Pinpoint the cell where the given text exists, returning its [x, y] midpoint coordinate. 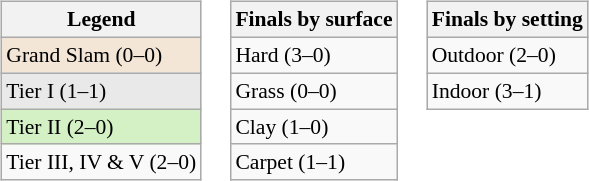
Finals by surface [314, 20]
Tier III, IV & V (2–0) [101, 162]
Finals by setting [508, 20]
Tier I (1–1) [101, 91]
Grand Slam (0–0) [101, 55]
Clay (1–0) [314, 127]
Outdoor (2–0) [508, 55]
Carpet (1–1) [314, 162]
Legend [101, 20]
Hard (3–0) [314, 55]
Tier II (2–0) [101, 127]
Indoor (3–1) [508, 91]
Grass (0–0) [314, 91]
